Extract the [x, y] coordinate from the center of the cell holding the provided text.  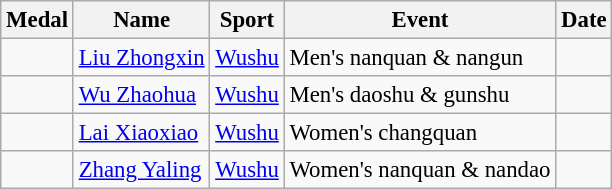
Date [584, 20]
Event [420, 20]
Women's nanquan & nandao [420, 170]
Wu Zhaohua [142, 95]
Zhang Yaling [142, 170]
Men's nanquan & nangun [420, 58]
Liu Zhongxin [142, 58]
Women's changquan [420, 133]
Medal [38, 20]
Men's daoshu & gunshu [420, 95]
Name [142, 20]
Lai Xiaoxiao [142, 133]
Sport [247, 20]
